Output the (X, Y) coordinate of the center of the cell containing the given text.  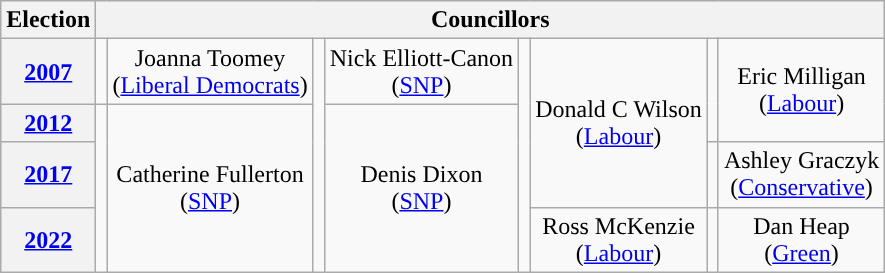
Ross McKenzie(Labour) (619, 240)
2007 (48, 72)
Ashley Graczyk(Conservative) (801, 174)
2017 (48, 174)
Election (48, 20)
Joanna Toomey(Liberal Democrats) (210, 72)
2012 (48, 123)
Nick Elliott-Canon(SNP) (421, 72)
Dan Heap(Green) (801, 240)
Councillors (490, 20)
Eric Milligan(Labour) (801, 90)
Donald C Wilson(Labour) (619, 123)
Catherine Fullerton(SNP) (210, 188)
Denis Dixon(SNP) (421, 188)
2022 (48, 240)
